For the text-containing cell, return its midpoint in [X, Y] coordinate format. 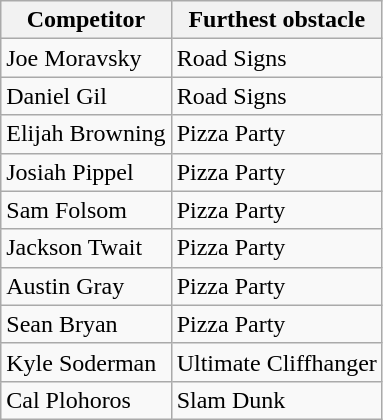
Austin Gray [86, 286]
Sean Bryan [86, 324]
Furthest obstacle [276, 20]
Kyle Soderman [86, 362]
Daniel Gil [86, 96]
Jackson Twait [86, 248]
Joe Moravsky [86, 58]
Cal Plohoros [86, 400]
Competitor [86, 20]
Josiah Pippel [86, 172]
Slam Dunk [276, 400]
Ultimate Cliffhanger [276, 362]
Elijah Browning [86, 134]
Sam Folsom [86, 210]
